Determine the (x, y) coordinate at the center of the cell enclosing the given text.  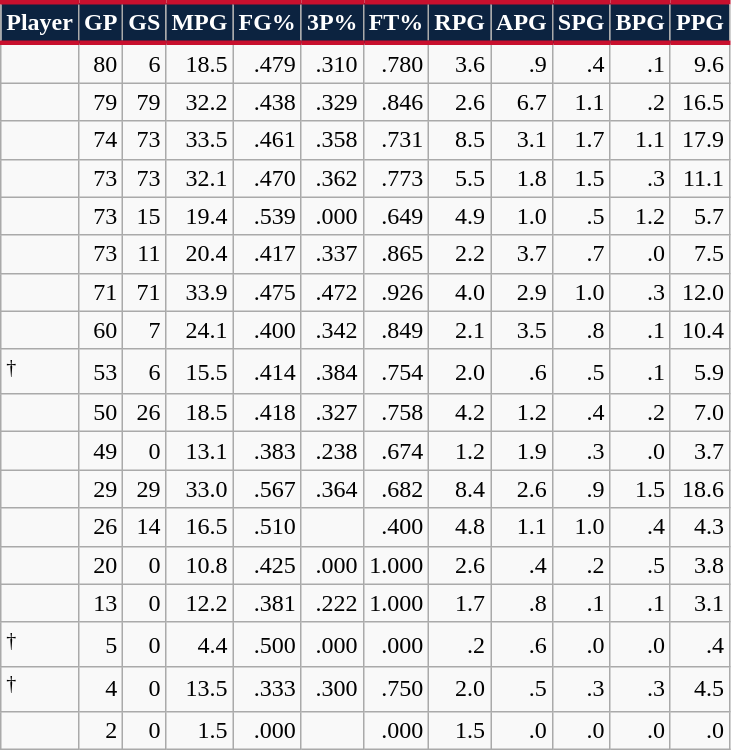
4.3 (700, 527)
.414 (267, 372)
.539 (267, 216)
4.5 (700, 690)
19.4 (200, 216)
.364 (332, 489)
.674 (396, 451)
14 (144, 527)
FT% (396, 22)
MPG (200, 22)
8.4 (460, 489)
4.9 (460, 216)
.381 (267, 603)
.362 (332, 178)
5.5 (460, 178)
FG% (267, 22)
.425 (267, 565)
.300 (332, 690)
.649 (396, 216)
.472 (332, 292)
4 (100, 690)
.758 (396, 413)
.329 (332, 102)
.750 (396, 690)
9.6 (700, 63)
5 (100, 644)
18.6 (700, 489)
.470 (267, 178)
.438 (267, 102)
.222 (332, 603)
20.4 (200, 254)
.773 (396, 178)
74 (100, 140)
1.8 (522, 178)
32.1 (200, 178)
1.9 (522, 451)
15 (144, 216)
.567 (267, 489)
24.1 (200, 330)
11 (144, 254)
15.5 (200, 372)
.417 (267, 254)
8.5 (460, 140)
RPG (460, 22)
GS (144, 22)
4.0 (460, 292)
.384 (332, 372)
.337 (332, 254)
APG (522, 22)
13.1 (200, 451)
4.2 (460, 413)
13 (100, 603)
10.8 (200, 565)
.500 (267, 644)
5.9 (700, 372)
7.0 (700, 413)
4.4 (200, 644)
.846 (396, 102)
Player (40, 22)
.475 (267, 292)
3.6 (460, 63)
10.4 (700, 330)
4.8 (460, 527)
BPG (640, 22)
13.5 (200, 690)
PPG (700, 22)
.682 (396, 489)
60 (100, 330)
.510 (267, 527)
.7 (581, 254)
GP (100, 22)
12.0 (700, 292)
33.9 (200, 292)
.327 (332, 413)
SPG (581, 22)
.926 (396, 292)
3.5 (522, 330)
2.2 (460, 254)
3.8 (700, 565)
.418 (267, 413)
.865 (396, 254)
80 (100, 63)
50 (100, 413)
6.7 (522, 102)
.731 (396, 140)
33.5 (200, 140)
.333 (267, 690)
.849 (396, 330)
.238 (332, 451)
.479 (267, 63)
11.1 (700, 178)
2 (100, 730)
49 (100, 451)
32.2 (200, 102)
.383 (267, 451)
.342 (332, 330)
.358 (332, 140)
.754 (396, 372)
12.2 (200, 603)
.780 (396, 63)
20 (100, 565)
53 (100, 372)
3P% (332, 22)
5.7 (700, 216)
33.0 (200, 489)
17.9 (700, 140)
7.5 (700, 254)
.310 (332, 63)
2.1 (460, 330)
.461 (267, 140)
7 (144, 330)
2.9 (522, 292)
